Return the [x, y] coordinate for the center point of the cell that contains the specified text.  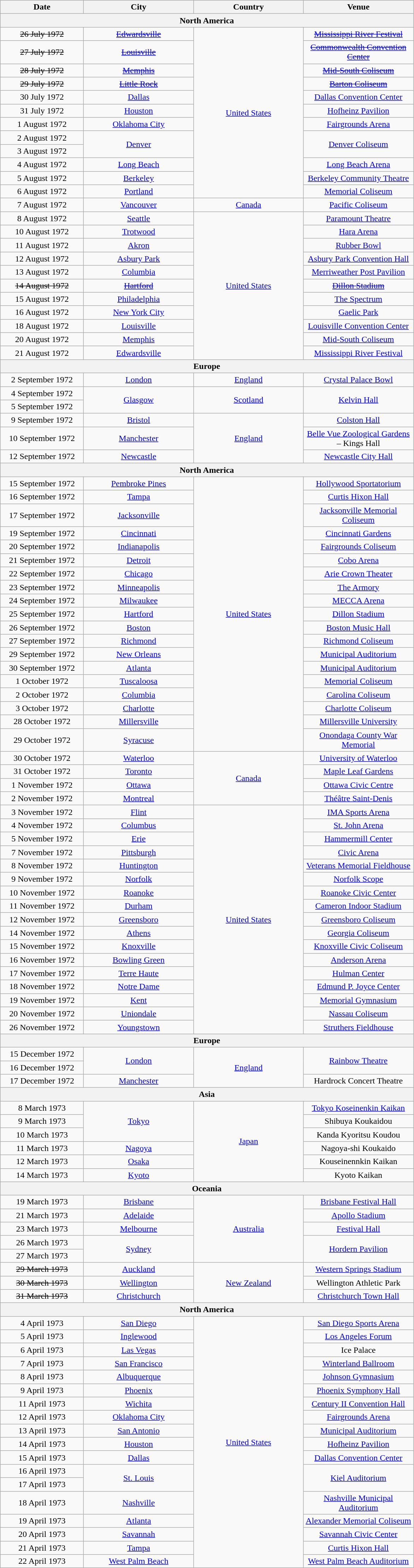
14 August 1972 [42, 286]
Carolina Coliseum [358, 695]
Phoenix [138, 1390]
IMA Sports Arena [358, 812]
12 September 1972 [42, 457]
Anderson Arena [358, 960]
6 April 1973 [42, 1350]
14 November 1972 [42, 933]
27 March 1973 [42, 1256]
21 August 1972 [42, 353]
11 April 1973 [42, 1404]
13 August 1972 [42, 272]
Chicago [138, 574]
31 October 1972 [42, 771]
Trotwood [138, 232]
Seattle [138, 218]
21 March 1973 [42, 1215]
8 August 1972 [42, 218]
15 April 1973 [42, 1457]
Shibuya Koukaidou [358, 1121]
30 September 1972 [42, 668]
New Orleans [138, 654]
10 March 1973 [42, 1135]
Nagoya-shi Koukaido [358, 1148]
Melbourne [138, 1229]
Roanoke [138, 893]
San Francisco [138, 1363]
1 August 1972 [42, 124]
Syracuse [138, 740]
12 April 1973 [42, 1417]
Winterland Ballroom [358, 1363]
2 October 1972 [42, 695]
10 August 1972 [42, 232]
Knoxville Civic Coliseum [358, 946]
Nashville Municipal Auditorium [358, 1503]
11 March 1973 [42, 1148]
Kelvin Hall [358, 400]
Edmund P. Joyce Center [358, 987]
Charlotte Coliseum [358, 708]
Norfolk Scope [358, 879]
18 November 1972 [42, 987]
Philadelphia [138, 299]
Pacific Coliseum [358, 205]
Huntington [138, 866]
Inglewood [138, 1337]
Hordern Pavilion [358, 1249]
Australia [249, 1229]
Boston [138, 627]
Ottawa Civic Centre [358, 785]
20 September 1972 [42, 547]
8 November 1972 [42, 866]
Little Rock [138, 84]
Adelaide [138, 1215]
Onondaga County War Memorial [358, 740]
Hara Arena [358, 232]
4 November 1972 [42, 825]
Wellington Athletic Park [358, 1282]
26 July 1972 [42, 34]
Cincinnati Gardens [358, 533]
Greensboro [138, 920]
Apollo Stadium [358, 1215]
19 September 1972 [42, 533]
7 August 1972 [42, 205]
20 November 1972 [42, 1014]
Hollywood Sportatorium [358, 483]
18 April 1973 [42, 1503]
12 March 1973 [42, 1162]
Pittsburgh [138, 852]
8 April 1973 [42, 1377]
27 July 1972 [42, 52]
4 August 1972 [42, 164]
City [138, 7]
Durham [138, 906]
Scotland [249, 400]
17 December 1972 [42, 1081]
University of Waterloo [358, 758]
West Palm Beach Auditorium [358, 1561]
Indianapolis [138, 547]
Denver [138, 144]
5 September 1972 [42, 407]
Memorial Gymnasium [358, 1000]
Tokyo [138, 1121]
Long Beach [138, 164]
16 November 1972 [42, 960]
Commonwealth Convention Center [358, 52]
Boston Music Hall [358, 627]
Cobo Arena [358, 560]
Detroit [138, 560]
14 March 1973 [42, 1175]
Théâtre Saint-Denis [358, 798]
Bristol [138, 420]
30 July 1972 [42, 97]
Louisville Convention Center [358, 326]
Wellington [138, 1282]
5 November 1972 [42, 839]
Kyoto [138, 1175]
Tuscaloosa [138, 681]
New York City [138, 312]
16 August 1972 [42, 312]
21 April 1973 [42, 1548]
Kyoto Kaikan [358, 1175]
23 March 1973 [42, 1229]
20 August 1972 [42, 339]
19 April 1973 [42, 1521]
16 April 1973 [42, 1471]
15 September 1972 [42, 483]
12 August 1972 [42, 259]
Rainbow Theatre [358, 1061]
Country [249, 7]
23 September 1972 [42, 587]
13 April 1973 [42, 1431]
17 September 1972 [42, 515]
Pembroke Pines [138, 483]
Struthers Fieldhouse [358, 1027]
9 September 1972 [42, 420]
16 September 1972 [42, 497]
Notre Dame [138, 987]
9 March 1973 [42, 1121]
Roanoke Civic Center [358, 893]
Wichita [138, 1404]
20 April 1973 [42, 1534]
Berkeley Community Theatre [358, 178]
Montreal [138, 798]
Osaka [138, 1162]
2 November 1972 [42, 798]
3 August 1972 [42, 151]
Vancouver [138, 205]
Nassau Coliseum [358, 1014]
Knoxville [138, 946]
7 April 1973 [42, 1363]
2 August 1972 [42, 137]
28 October 1972 [42, 722]
Athens [138, 933]
MECCA Arena [358, 600]
3 October 1972 [42, 708]
New Zealand [249, 1282]
Jacksonville Memorial Coliseum [358, 515]
29 September 1972 [42, 654]
The Armory [358, 587]
19 March 1973 [42, 1202]
Oceania [207, 1188]
Toronto [138, 771]
Asia [207, 1094]
Nashville [138, 1503]
San Antonio [138, 1431]
St. Louis [138, 1478]
5 August 1972 [42, 178]
24 September 1972 [42, 600]
Gaelic Park [358, 312]
Brisbane Festival Hall [358, 1202]
Norfolk [138, 879]
4 April 1973 [42, 1323]
Merriweather Post Pavilion [358, 272]
28 July 1972 [42, 70]
Kiel Auditorium [358, 1478]
4 September 1972 [42, 393]
21 September 1972 [42, 560]
Akron [138, 245]
3 November 1972 [42, 812]
Youngstown [138, 1027]
10 November 1972 [42, 893]
Fairgrounds Coliseum [358, 547]
2 September 1972 [42, 380]
Johnson Gymnasium [358, 1377]
Asbury Park [138, 259]
West Palm Beach [138, 1561]
Crystal Palace Bowl [358, 380]
Kouseinennkin Kaikan [358, 1162]
Ottawa [138, 785]
Hulman Center [358, 973]
Kent [138, 1000]
Newcastle City Hall [358, 457]
Jacksonville [138, 515]
15 August 1972 [42, 299]
19 November 1972 [42, 1000]
Century II Convention Hall [358, 1404]
Millersville University [358, 722]
Charlotte [138, 708]
Los Angeles Forum [358, 1337]
Berkeley [138, 178]
Arie Crown Theater [358, 574]
Glasgow [138, 400]
22 April 1973 [42, 1561]
14 April 1973 [42, 1444]
St. John Arena [358, 825]
Veterans Memorial Fieldhouse [358, 866]
31 March 1973 [42, 1296]
9 November 1972 [42, 879]
6 August 1972 [42, 192]
Paramount Theatre [358, 218]
27 September 1972 [42, 641]
Minneapolis [138, 587]
Albuquerque [138, 1377]
9 April 1973 [42, 1390]
15 December 1972 [42, 1054]
Uniondale [138, 1014]
Civic Arena [358, 852]
Bowling Green [138, 960]
Brisbane [138, 1202]
Alexander Memorial Coliseum [358, 1521]
Festival Hall [358, 1229]
Colston Hall [358, 420]
Terre Haute [138, 973]
Hardrock Concert Theatre [358, 1081]
Venue [358, 7]
Japan [249, 1141]
Greensboro Coliseum [358, 920]
Portland [138, 192]
San Diego Sports Arena [358, 1323]
Flint [138, 812]
Richmond Coliseum [358, 641]
Cincinnati [138, 533]
16 December 1972 [42, 1068]
26 March 1973 [42, 1242]
Denver Coliseum [358, 144]
Richmond [138, 641]
Waterloo [138, 758]
29 October 1972 [42, 740]
31 July 1972 [42, 111]
17 November 1972 [42, 973]
Auckland [138, 1269]
Las Vegas [138, 1350]
Maple Leaf Gardens [358, 771]
10 September 1972 [42, 438]
Christchurch [138, 1296]
11 November 1972 [42, 906]
Christchurch Town Hall [358, 1296]
25 September 1972 [42, 614]
11 August 1972 [42, 245]
8 March 1973 [42, 1108]
Savannah Civic Center [358, 1534]
22 September 1972 [42, 574]
Millersville [138, 722]
15 November 1972 [42, 946]
30 March 1973 [42, 1282]
Georgia Coliseum [358, 933]
Hammermill Center [358, 839]
29 March 1973 [42, 1269]
18 August 1972 [42, 326]
Columbus [138, 825]
17 April 1973 [42, 1484]
Date [42, 7]
30 October 1972 [42, 758]
The Spectrum [358, 299]
San Diego [138, 1323]
Long Beach Arena [358, 164]
7 November 1972 [42, 852]
Milwaukee [138, 600]
1 October 1972 [42, 681]
26 September 1972 [42, 627]
26 November 1972 [42, 1027]
Sydney [138, 1249]
Cameron Indoor Stadium [358, 906]
Nagoya [138, 1148]
Erie [138, 839]
Ice Palace [358, 1350]
Savannah [138, 1534]
Western Springs Stadium [358, 1269]
Asbury Park Convention Hall [358, 259]
Belle Vue Zoological Gardens – Kings Hall [358, 438]
Barton Coliseum [358, 84]
Newcastle [138, 457]
5 April 1973 [42, 1337]
Tokyo Koseinenkin Kaikan [358, 1108]
12 November 1972 [42, 920]
Phoenix Symphony Hall [358, 1390]
Rubber Bowl [358, 245]
Kanda Kyoritsu Koudou [358, 1135]
1 November 1972 [42, 785]
29 July 1972 [42, 84]
